Return the (X, Y) coordinate for the center point of the cell that contains the specified text.  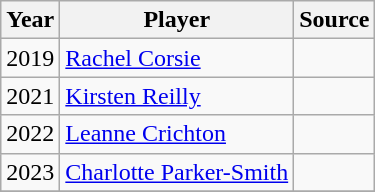
2021 (30, 96)
Charlotte Parker-Smith (177, 172)
Leanne Crichton (177, 134)
2019 (30, 58)
Year (30, 20)
Source (334, 20)
2023 (30, 172)
Kirsten Reilly (177, 96)
Player (177, 20)
2022 (30, 134)
Rachel Corsie (177, 58)
